Determine the (X, Y) coordinate at the center of the cell enclosing the given text.  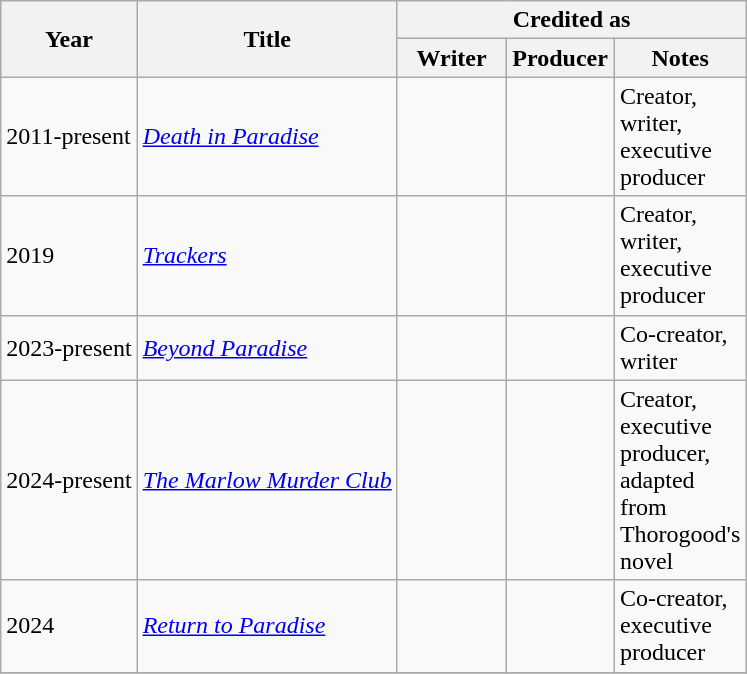
Notes (680, 58)
Credited as (572, 20)
Year (69, 39)
The Marlow Murder Club (267, 480)
Death in Paradise (267, 136)
2024 (69, 626)
Co-creator, executive producer (680, 626)
Beyond Paradise (267, 348)
2019 (69, 256)
Trackers (267, 256)
Producer (560, 58)
Creator, executive producer, adapted from Thorogood's novel (680, 480)
Return to Paradise (267, 626)
2023-present (69, 348)
2024-present (69, 480)
Title (267, 39)
2011-present (69, 136)
Writer (452, 58)
Co-creator, writer (680, 348)
